For the text-containing cell, return its midpoint in (x, y) coordinate format. 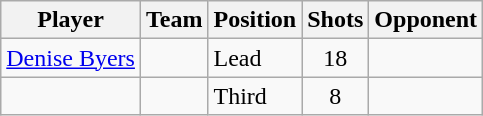
8 (336, 96)
Position (255, 20)
18 (336, 58)
Lead (255, 58)
Third (255, 96)
Player (71, 20)
Team (174, 20)
Opponent (426, 20)
Shots (336, 20)
Denise Byers (71, 58)
